Determine the [X, Y] coordinate at the center of the cell enclosing the given text.  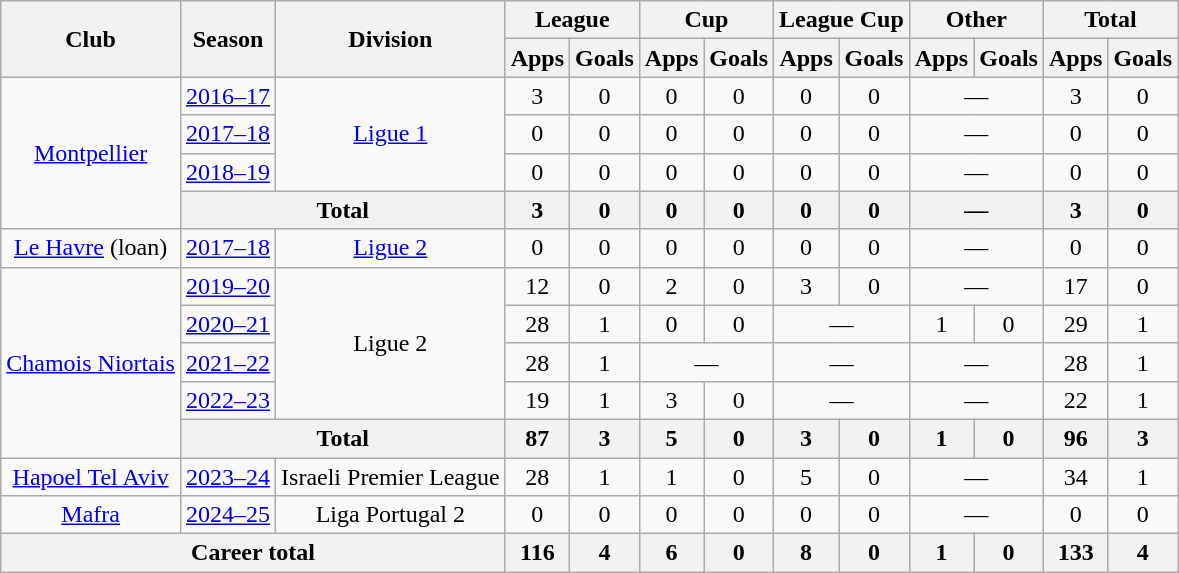
96 [1075, 438]
Other [976, 20]
Division [391, 39]
2022–23 [228, 400]
2021–22 [228, 362]
Cup [706, 20]
2020–21 [228, 324]
8 [806, 553]
22 [1075, 400]
2019–20 [228, 286]
6 [671, 553]
133 [1075, 553]
Le Havre (loan) [91, 248]
2024–25 [228, 515]
2016–17 [228, 96]
League [572, 20]
Liga Portugal 2 [391, 515]
Mafra [91, 515]
Hapoel Tel Aviv [91, 477]
Ligue 1 [391, 134]
116 [537, 553]
12 [537, 286]
29 [1075, 324]
Montpellier [91, 153]
Season [228, 39]
Chamois Niortais [91, 362]
2023–24 [228, 477]
Israeli Premier League [391, 477]
League Cup [842, 20]
Career total [253, 553]
Club [91, 39]
34 [1075, 477]
2 [671, 286]
2018–19 [228, 172]
17 [1075, 286]
19 [537, 400]
87 [537, 438]
